Locate the cell with the specified text and output its [x, y] center coordinate. 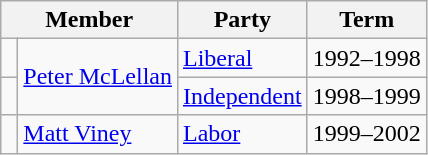
1998–1999 [366, 96]
1992–1998 [366, 58]
1999–2002 [366, 134]
Term [366, 20]
Member [90, 20]
Peter McLellan [98, 77]
Party [242, 20]
Liberal [242, 58]
Matt Viney [98, 134]
Independent [242, 96]
Labor [242, 134]
